Scan for the cell matching the given text and deliver its (x, y) coordinate at center. 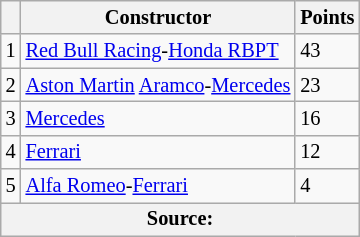
Source: (180, 219)
3 (11, 118)
Aston Martin Aramco-Mercedes (158, 85)
5 (11, 186)
Mercedes (158, 118)
Points (327, 17)
Constructor (158, 17)
16 (327, 118)
Ferrari (158, 152)
Red Bull Racing-Honda RBPT (158, 51)
23 (327, 85)
Alfa Romeo-Ferrari (158, 186)
43 (327, 51)
12 (327, 152)
1 (11, 51)
2 (11, 85)
